Return (X, Y) of the center of cell containing provided text 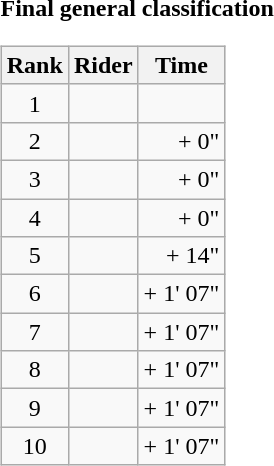
+ 14" (182, 256)
Rider (103, 65)
5 (34, 256)
6 (34, 294)
4 (34, 217)
8 (34, 370)
Time (182, 65)
9 (34, 408)
7 (34, 332)
2 (34, 141)
3 (34, 179)
Rank (34, 65)
10 (34, 446)
1 (34, 103)
